Identify which cell holds the provided text, then report its (x, y) central coordinate. 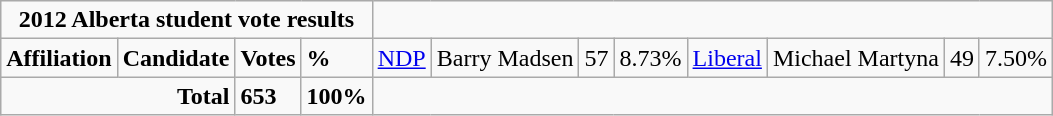
% (336, 58)
100% (336, 96)
8.73% (650, 58)
Affiliation (59, 58)
Candidate (176, 58)
Votes (268, 58)
NDP (402, 58)
Michael Martyna (856, 58)
Total (118, 96)
57 (596, 58)
Liberal (727, 58)
49 (962, 58)
7.50% (1016, 58)
2012 Alberta student vote results (186, 20)
Barry Madsen (505, 58)
653 (268, 96)
